Pinpoint the cell where the given text exists, returning its [X, Y] midpoint coordinate. 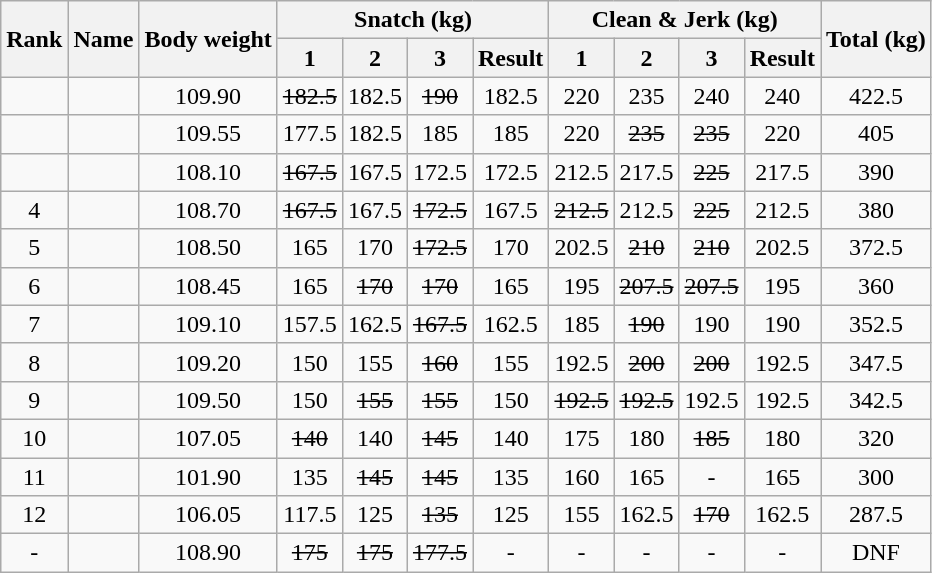
108.90 [208, 553]
300 [876, 477]
Body weight [208, 39]
108.50 [208, 248]
108.45 [208, 286]
320 [876, 438]
108.10 [208, 172]
109.20 [208, 362]
380 [876, 210]
405 [876, 134]
108.70 [208, 210]
4 [34, 210]
347.5 [876, 362]
12 [34, 515]
7 [34, 324]
342.5 [876, 400]
8 [34, 362]
360 [876, 286]
Clean & Jerk (kg) [685, 20]
109.90 [208, 96]
Rank [34, 39]
117.5 [310, 515]
390 [876, 172]
6 [34, 286]
Total (kg) [876, 39]
287.5 [876, 515]
107.05 [208, 438]
109.50 [208, 400]
11 [34, 477]
352.5 [876, 324]
DNF [876, 553]
10 [34, 438]
372.5 [876, 248]
157.5 [310, 324]
Snatch (kg) [413, 20]
Name [104, 39]
109.55 [208, 134]
5 [34, 248]
9 [34, 400]
422.5 [876, 96]
109.10 [208, 324]
101.90 [208, 477]
106.05 [208, 515]
